From the cell containing the given text, extract its center point as [x, y] coordinate. 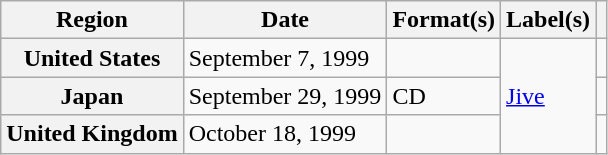
Japan [92, 96]
Label(s) [548, 20]
United Kingdom [92, 134]
United States [92, 58]
CD [444, 96]
Date [285, 20]
Jive [548, 96]
Region [92, 20]
October 18, 1999 [285, 134]
September 7, 1999 [285, 58]
September 29, 1999 [285, 96]
Format(s) [444, 20]
